Provide the (x, y) coordinate of the cell's center where the given text is located.  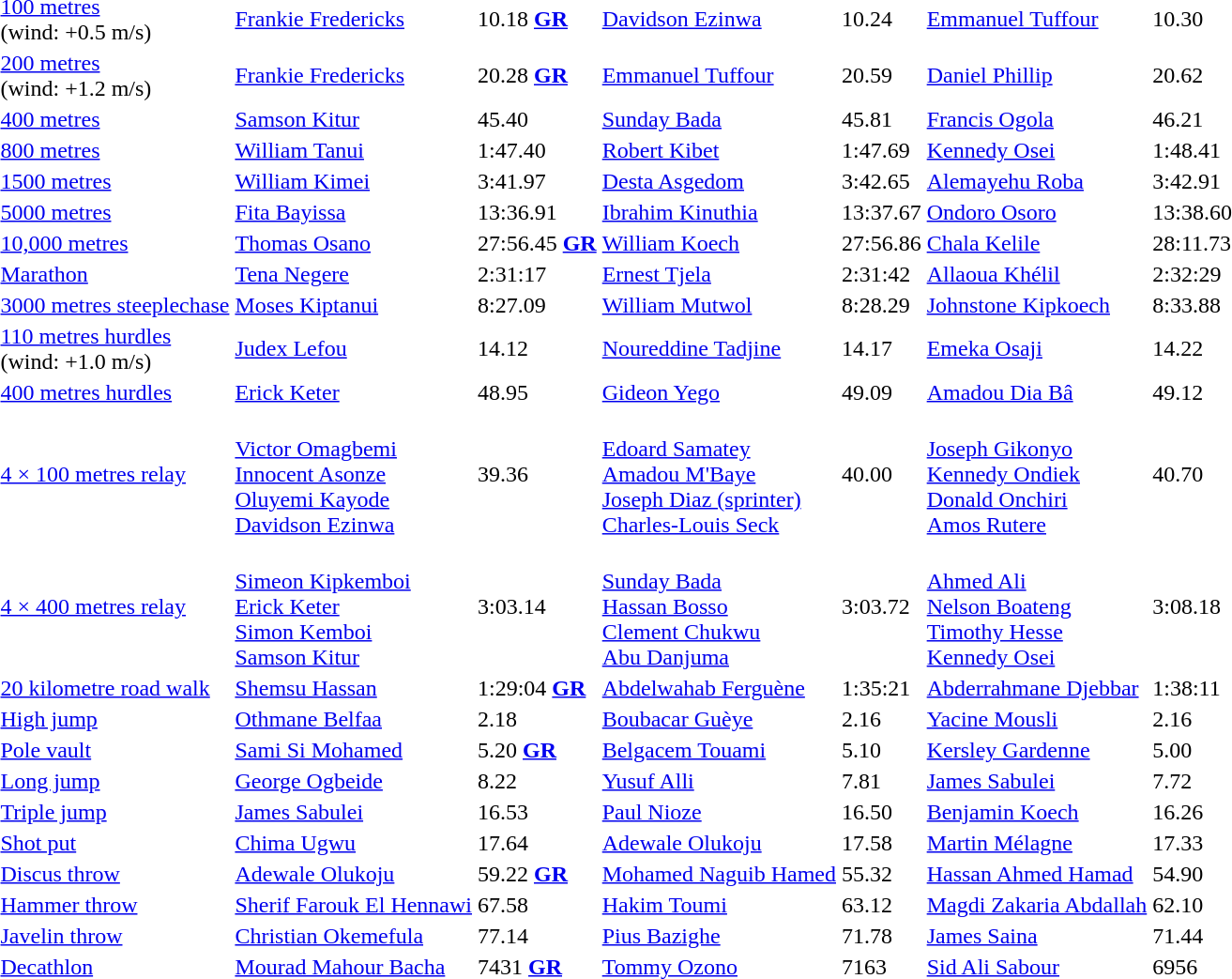
Sunday Bada (719, 119)
39.36 (538, 474)
Hakim Toumi (719, 905)
3:42.65 (881, 181)
Christian Okemefula (354, 936)
Othmane Belfaa (354, 719)
8.22 (538, 781)
Benjamin Koech (1037, 812)
Boubacar Guèye (719, 719)
Magdi Zakaria Abdallah (1037, 905)
45.81 (881, 119)
13:36.91 (538, 212)
67.58 (538, 905)
16.53 (538, 812)
Ernest Tjela (719, 274)
Kennedy Osei (1037, 150)
Victor OmagbemiInnocent AsonzeOluyemi KayodeDavidson Ezinwa (354, 474)
Amadou Dia Bâ (1037, 392)
Alemayehu Roba (1037, 181)
Sherif Farouk El Hennawi (354, 905)
1:47.69 (881, 150)
Fita Bayissa (354, 212)
8:28.29 (881, 305)
17.58 (881, 843)
45.40 (538, 119)
Erick Keter (354, 392)
Paul Nioze (719, 812)
Belgacem Touami (719, 750)
Noureddine Tadjine (719, 349)
40.00 (881, 474)
59.22 GR (538, 874)
14.12 (538, 349)
49.09 (881, 392)
Ondoro Osoro (1037, 212)
Ibrahim Kinuthia (719, 212)
Ahmed AliNelson BoatengTimothy HesseKennedy Osei (1037, 606)
Yacine Mousli (1037, 719)
Kersley Gardenne (1037, 750)
13:37.67 (881, 212)
Francis Ogola (1037, 119)
14.17 (881, 349)
1:29:04 GR (538, 688)
Allaoua Khélil (1037, 274)
Sami Si Mohamed (354, 750)
Hassan Ahmed Hamad (1037, 874)
James Saina (1037, 936)
Simeon KipkemboiErick KeterSimon KemboiSamson Kitur (354, 606)
Sunday BadaHassan BossoClement ChukwuAbu Danjuma (719, 606)
71.78 (881, 936)
Frankie Fredericks (354, 75)
Daniel Phillip (1037, 75)
Pius Bazighe (719, 936)
Joseph GikonyoKennedy OndiekDonald OnchiriAmos Rutere (1037, 474)
2:31:17 (538, 274)
77.14 (538, 936)
2:31:42 (881, 274)
Robert Kibet (719, 150)
1:35:21 (881, 688)
Samson Kitur (354, 119)
8:27.09 (538, 305)
55.32 (881, 874)
Desta Asgedom (719, 181)
Yusuf Alli (719, 781)
5.20 GR (538, 750)
Judex Lefou (354, 349)
Moses Kiptanui (354, 305)
27:56.86 (881, 243)
Emmanuel Tuffour (719, 75)
2.16 (881, 719)
William Mutwol (719, 305)
20.59 (881, 75)
Chala Kelile (1037, 243)
Emeka Osaji (1037, 349)
3:03.72 (881, 606)
Gideon Yego (719, 392)
1:47.40 (538, 150)
Thomas Osano (354, 243)
Edoard SamateyAmadou M'BayeJoseph Diaz (sprinter)Charles-Louis Seck (719, 474)
Tena Negere (354, 274)
20.28 GR (538, 75)
Martin Mélagne (1037, 843)
William Kimei (354, 181)
16.50 (881, 812)
Chima Ugwu (354, 843)
Abdelwahab Ferguène (719, 688)
Shemsu Hassan (354, 688)
3:41.97 (538, 181)
William Tanui (354, 150)
3:03.14 (538, 606)
2.18 (538, 719)
63.12 (881, 905)
Johnstone Kipkoech (1037, 305)
17.64 (538, 843)
5.10 (881, 750)
Mohamed Naguib Hamed (719, 874)
7.81 (881, 781)
George Ogbeide (354, 781)
48.95 (538, 392)
William Koech (719, 243)
Abderrahmane Djebbar (1037, 688)
27:56.45 GR (538, 243)
